Search for the cell housing the specified text and yield its (x, y) center coordinate. 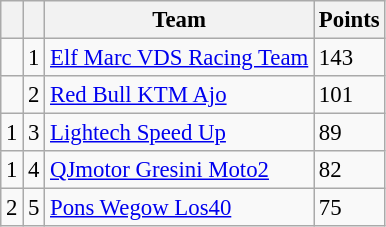
4 (34, 170)
75 (350, 208)
Points (350, 20)
5 (34, 208)
101 (350, 95)
Red Bull KTM Ajo (180, 95)
3 (34, 133)
143 (350, 58)
Elf Marc VDS Racing Team (180, 58)
Team (180, 20)
QJmotor Gresini Moto2 (180, 170)
89 (350, 133)
82 (350, 170)
Lightech Speed Up (180, 133)
Pons Wegow Los40 (180, 208)
